For the text-containing cell, return its midpoint in [x, y] coordinate format. 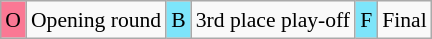
Final [404, 20]
3rd place play-off [273, 20]
F [366, 20]
O [13, 20]
B [178, 20]
Opening round [96, 20]
